Find where the given text appears and provide that cell's center as (X, Y) coordinate. 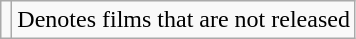
Denotes films that are not released (184, 20)
